From the cell containing the given text, extract its center point as (x, y) coordinate. 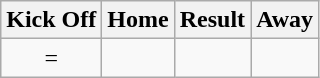
= (52, 58)
Away (285, 20)
Result (212, 20)
Kick Off (52, 20)
Home (138, 20)
